From the cell containing the given text, extract its center point as [X, Y] coordinate. 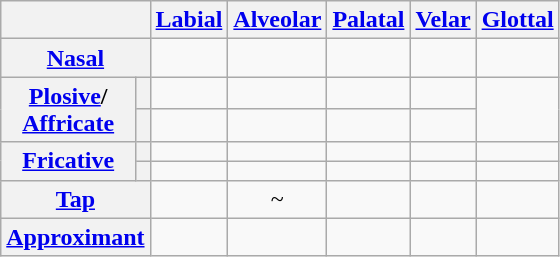
Plosive/Affricate [68, 110]
~ [278, 199]
Glottal [518, 20]
Velar [443, 20]
Fricative [68, 161]
Alveolar [278, 20]
Approximant [76, 237]
Palatal [368, 20]
Nasal [76, 58]
Labial [189, 20]
Tap [76, 199]
